Find where the given text appears and provide that cell's center as [x, y] coordinate. 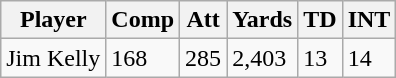
168 [143, 58]
13 [320, 58]
Player [54, 20]
TD [320, 20]
Yards [262, 20]
2,403 [262, 58]
Att [204, 20]
285 [204, 58]
INT [369, 20]
Jim Kelly [54, 58]
Comp [143, 20]
14 [369, 58]
